From the cell containing the given text, extract its center point as (X, Y) coordinate. 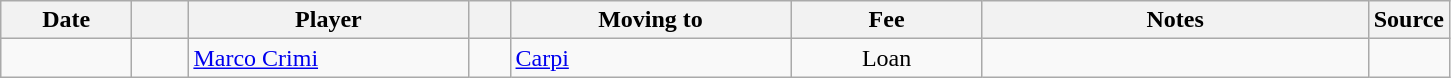
Date (66, 20)
Player (328, 20)
Notes (1175, 20)
Fee (886, 20)
Marco Crimi (328, 58)
Loan (886, 58)
Moving to (650, 20)
Source (1408, 20)
Carpi (650, 58)
